Identify which cell holds the provided text, then report its (x, y) central coordinate. 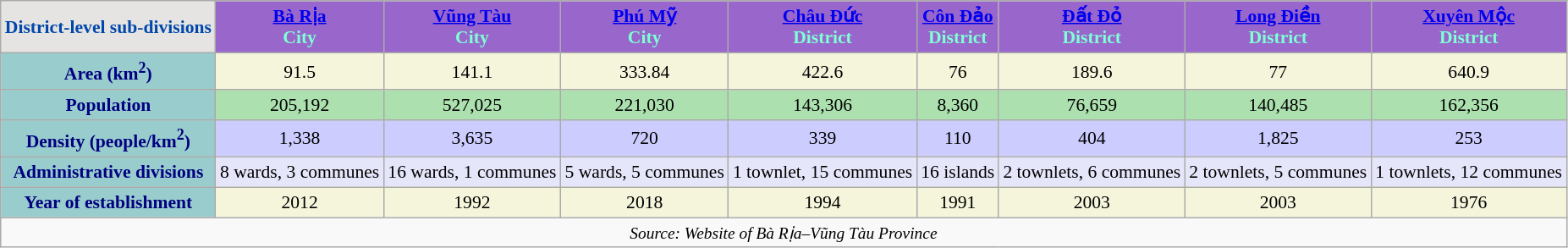
16 wards, 1 communes (472, 173)
640.9 (1469, 71)
140,485 (1278, 105)
1994 (823, 203)
Phú Mỹ City (644, 27)
1991 (958, 203)
5 wards, 5 communes (644, 173)
1 townlet, 15 communes (823, 173)
2 townlets, 5 communes (1278, 173)
Density (people/km2) (108, 139)
205,192 (300, 105)
3,635 (472, 139)
1976 (1469, 203)
2018 (644, 203)
1992 (472, 203)
Population (108, 105)
77 (1278, 71)
1 townlets, 12 communes (1469, 173)
8 wards, 3 communes (300, 173)
189.6 (1092, 71)
404 (1092, 139)
221,030 (644, 105)
16 islands (958, 173)
1,338 (300, 139)
339 (823, 139)
253 (1469, 139)
143,306 (823, 105)
1,825 (1278, 139)
720 (644, 139)
Châu Đức District (823, 27)
2012 (300, 203)
141.1 (472, 71)
162,356 (1469, 105)
422.6 (823, 71)
333.84 (644, 71)
527,025 (472, 105)
Đất Đỏ District (1092, 27)
Source: Website of Bà Rịa–Vũng Tàu Province (784, 234)
Bà Rịa City (300, 27)
Area (km2) (108, 71)
76 (958, 71)
Vũng Tàu City (472, 27)
91.5 (300, 71)
Côn Đảo District (958, 27)
Year of establishment (108, 203)
Xuyên Mộc District (1469, 27)
110 (958, 139)
Administrative divisions (108, 173)
Long Điền District (1278, 27)
76,659 (1092, 105)
District-level sub-divisions (108, 27)
2 townlets, 6 communes (1092, 173)
8,360 (958, 105)
